Pinpoint the cell where the given text exists, returning its (X, Y) midpoint coordinate. 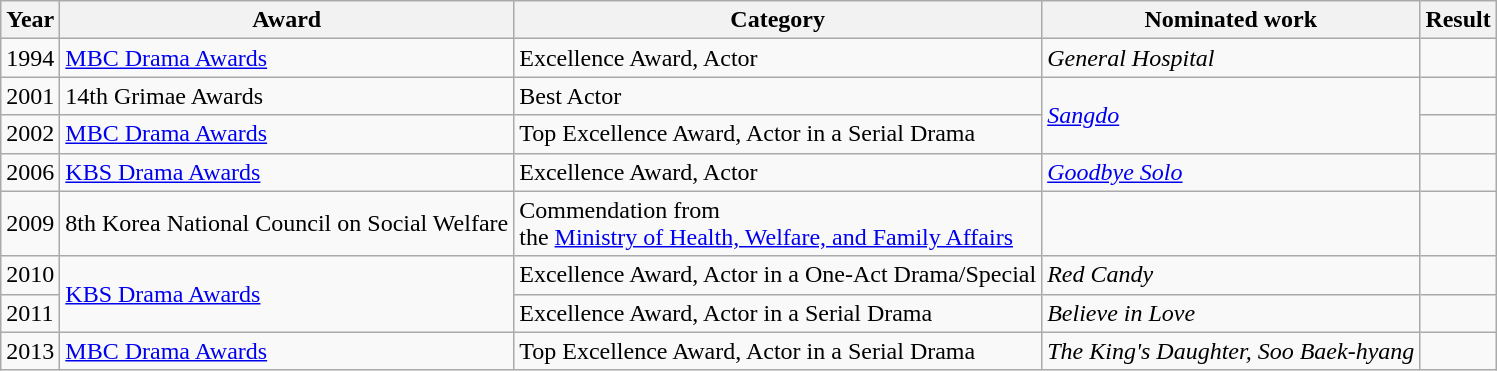
Category (778, 20)
2011 (30, 313)
Excellence Award, Actor in a Serial Drama (778, 313)
The King's Daughter, Soo Baek-hyang (1231, 351)
Goodbye Solo (1231, 172)
Result (1458, 20)
Year (30, 20)
14th Grimae Awards (287, 96)
2010 (30, 275)
Award (287, 20)
Sangdo (1231, 115)
1994 (30, 58)
General Hospital (1231, 58)
2006 (30, 172)
2002 (30, 134)
2013 (30, 351)
Nominated work (1231, 20)
2009 (30, 224)
8th Korea National Council on Social Welfare (287, 224)
Excellence Award, Actor in a One-Act Drama/Special (778, 275)
Best Actor (778, 96)
Red Candy (1231, 275)
2001 (30, 96)
Commendation from the Ministry of Health, Welfare, and Family Affairs (778, 224)
Believe in Love (1231, 313)
